Output the (X, Y) coordinate of the center of the cell containing the given text.  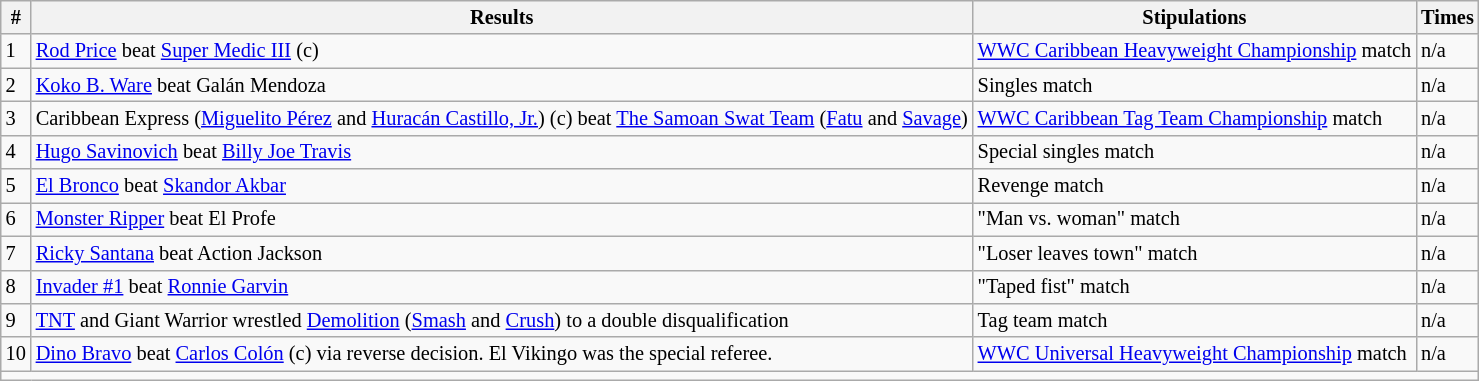
TNT and Giant Warrior wrestled Demolition (Smash and Crush) to a double disqualification (502, 320)
Caribbean Express (Miguelito Pérez and Huracán Castillo, Jr.) (c) beat The Samoan Swat Team (Fatu and Savage) (502, 118)
10 (16, 354)
Koko B. Ware beat Galán Mendoza (502, 85)
Results (502, 17)
4 (16, 152)
Rod Price beat Super Medic III (c) (502, 51)
Tag team match (1194, 320)
9 (16, 320)
Hugo Savinovich beat Billy Joe Travis (502, 152)
"Man vs. woman" match (1194, 219)
WWC Caribbean Tag Team Championship match (1194, 118)
El Bronco beat Skandor Akbar (502, 186)
Invader #1 beat Ronnie Garvin (502, 287)
# (16, 17)
Times (1448, 17)
Ricky Santana beat Action Jackson (502, 253)
"Loser leaves town" match (1194, 253)
3 (16, 118)
Stipulations (1194, 17)
8 (16, 287)
Dino Bravo beat Carlos Colón (c) via reverse decision. El Vikingo was the special referee. (502, 354)
1 (16, 51)
2 (16, 85)
5 (16, 186)
7 (16, 253)
WWC Caribbean Heavyweight Championship match (1194, 51)
WWC Universal Heavyweight Championship match (1194, 354)
Special singles match (1194, 152)
Monster Ripper beat El Profe (502, 219)
Singles match (1194, 85)
6 (16, 219)
Revenge match (1194, 186)
"Taped fist" match (1194, 287)
